Scan for the cell matching the given text and deliver its (x, y) coordinate at center. 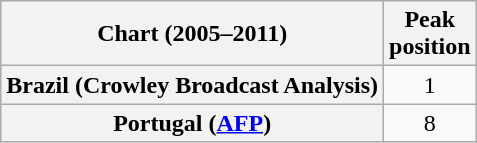
1 (430, 85)
8 (430, 123)
Chart (2005–2011) (192, 34)
Peakposition (430, 34)
Brazil (Crowley Broadcast Analysis) (192, 85)
Portugal (AFP) (192, 123)
